Provide the (x, y) coordinate of the cell's center where the given text is located.  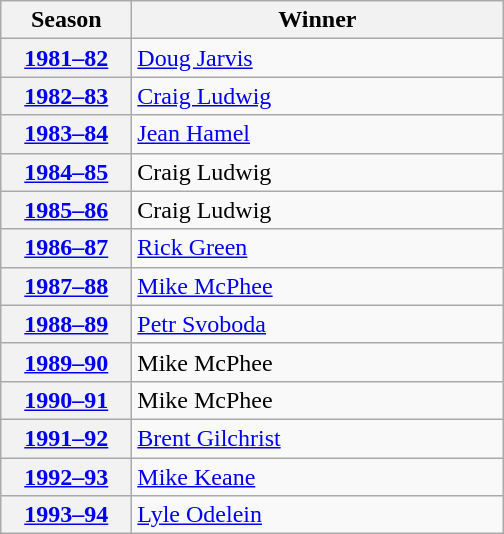
Mike Keane (318, 477)
1988–89 (66, 324)
1992–93 (66, 477)
Lyle Odelein (318, 515)
1981–82 (66, 58)
Jean Hamel (318, 134)
1987–88 (66, 286)
1984–85 (66, 172)
1985–86 (66, 210)
1986–87 (66, 248)
1982–83 (66, 96)
1991–92 (66, 438)
1989–90 (66, 362)
Brent Gilchrist (318, 438)
1993–94 (66, 515)
Season (66, 20)
Doug Jarvis (318, 58)
1990–91 (66, 400)
Rick Green (318, 248)
Petr Svoboda (318, 324)
Winner (318, 20)
1983–84 (66, 134)
